Find where the given text appears and provide that cell's center as (X, Y) coordinate. 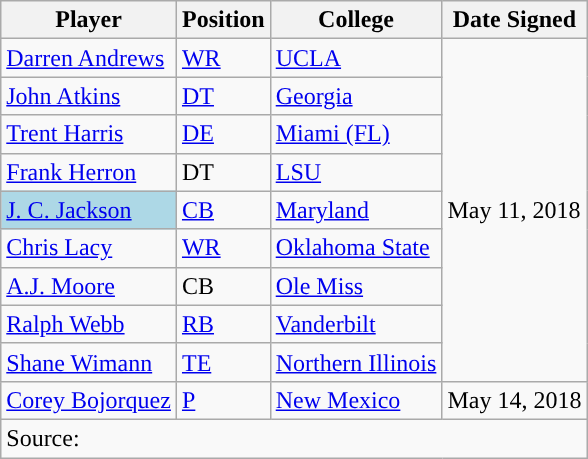
RB (223, 324)
Oklahoma State (356, 248)
Ralph Webb (89, 324)
Maryland (356, 210)
May 14, 2018 (514, 400)
Shane Wimann (89, 362)
Trent Harris (89, 134)
Source: (294, 438)
P (223, 400)
Frank Herron (89, 172)
Player (89, 20)
Ole Miss (356, 286)
Northern Illinois (356, 362)
John Atkins (89, 96)
Date Signed (514, 20)
New Mexico (356, 400)
May 11, 2018 (514, 210)
Corey Bojorquez (89, 400)
Chris Lacy (89, 248)
LSU (356, 172)
College (356, 20)
TE (223, 362)
Georgia (356, 96)
Miami (FL) (356, 134)
UCLA (356, 58)
Darren Andrews (89, 58)
Vanderbilt (356, 324)
Position (223, 20)
J. C. Jackson (89, 210)
A.J. Moore (89, 286)
DE (223, 134)
